Identify which cell holds the provided text, then report its [X, Y] central coordinate. 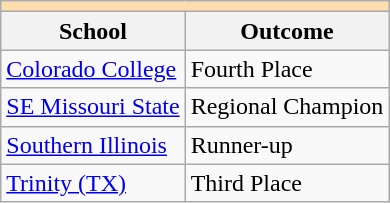
Regional Champion [287, 107]
Trinity (TX) [93, 183]
Third Place [287, 183]
Colorado College [93, 69]
School [93, 31]
Runner-up [287, 145]
Southern Illinois [93, 145]
Fourth Place [287, 69]
Outcome [287, 31]
SE Missouri State [93, 107]
